Pinpoint the cell where the given text exists, returning its [x, y] midpoint coordinate. 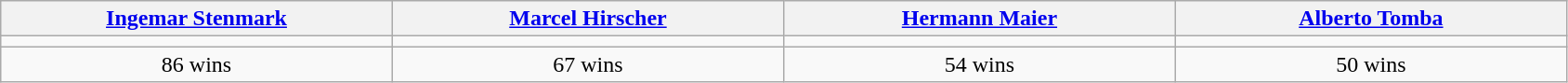
Alberto Tomba [1371, 19]
67 wins [587, 64]
86 wins [197, 64]
Ingemar Stenmark [197, 19]
54 wins [979, 64]
Hermann Maier [979, 19]
Marcel Hirscher [587, 19]
50 wins [1371, 64]
